Output the [x, y] coordinate of the center of the cell containing the given text.  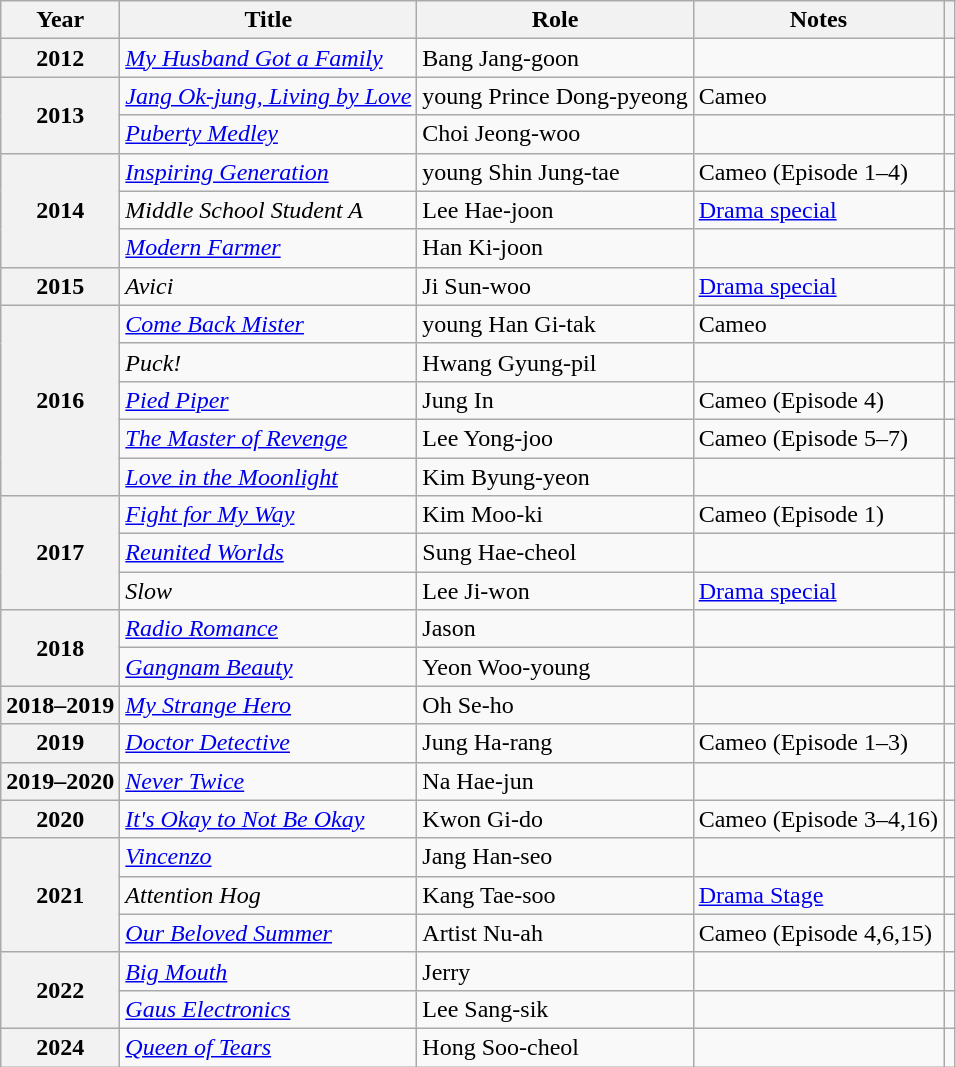
Gaus Electronics [268, 1009]
2016 [60, 400]
Role [555, 20]
Fight for My Way [268, 515]
Bang Jang-goon [555, 58]
Big Mouth [268, 971]
Kim Moo-ki [555, 515]
young Shin Jung-tae [555, 172]
Lee Yong-joo [555, 438]
Notes [818, 20]
Sung Hae-cheol [555, 553]
2021 [60, 895]
Han Ki-joon [555, 248]
Lee Hae-joon [555, 210]
Cameo (Episode 3–4,16) [818, 819]
2017 [60, 553]
2019–2020 [60, 781]
My Strange Hero [268, 705]
My Husband Got a Family [268, 58]
Cameo (Episode 5–7) [818, 438]
It's Okay to Not Be Okay [268, 819]
Cameo (Episode 1) [818, 515]
2013 [60, 115]
Cameo (Episode 4,6,15) [818, 933]
Artist Nu-ah [555, 933]
Radio Romance [268, 629]
Kim Byung-yeon [555, 477]
Yeon Woo-young [555, 667]
Title [268, 20]
2012 [60, 58]
Doctor Detective [268, 743]
Hwang Gyung-pil [555, 362]
Jang Ok-jung, Living by Love [268, 96]
Modern Farmer [268, 248]
Slow [268, 591]
Middle School Student A [268, 210]
Avici [268, 286]
Jang Han-seo [555, 857]
Vincenzo [268, 857]
Our Beloved Summer [268, 933]
The Master of Revenge [268, 438]
Cameo (Episode 1–4) [818, 172]
Love in the Moonlight [268, 477]
2024 [60, 1047]
Na Hae-jun [555, 781]
Pied Piper [268, 400]
2014 [60, 210]
Jason [555, 629]
Jerry [555, 971]
young Han Gi-tak [555, 324]
Choi Jeong-woo [555, 134]
2018 [60, 648]
2020 [60, 819]
2019 [60, 743]
Cameo (Episode 1–3) [818, 743]
Kwon Gi-do [555, 819]
Come Back Mister [268, 324]
2022 [60, 990]
Oh Se-ho [555, 705]
2015 [60, 286]
Never Twice [268, 781]
Jung In [555, 400]
Cameo (Episode 4) [818, 400]
Lee Sang-sik [555, 1009]
Gangnam Beauty [268, 667]
Kang Tae-soo [555, 895]
Puberty Medley [268, 134]
Ji Sun-woo [555, 286]
Attention Hog [268, 895]
Drama Stage [818, 895]
Jung Ha-rang [555, 743]
Reunited Worlds [268, 553]
Inspiring Generation [268, 172]
Year [60, 20]
Queen of Tears [268, 1047]
Hong Soo-cheol [555, 1047]
young Prince Dong-pyeong [555, 96]
Lee Ji-won [555, 591]
2018–2019 [60, 705]
Puck! [268, 362]
